Capture the cell that displays the provided text and extract its (x, y) central coordinate. 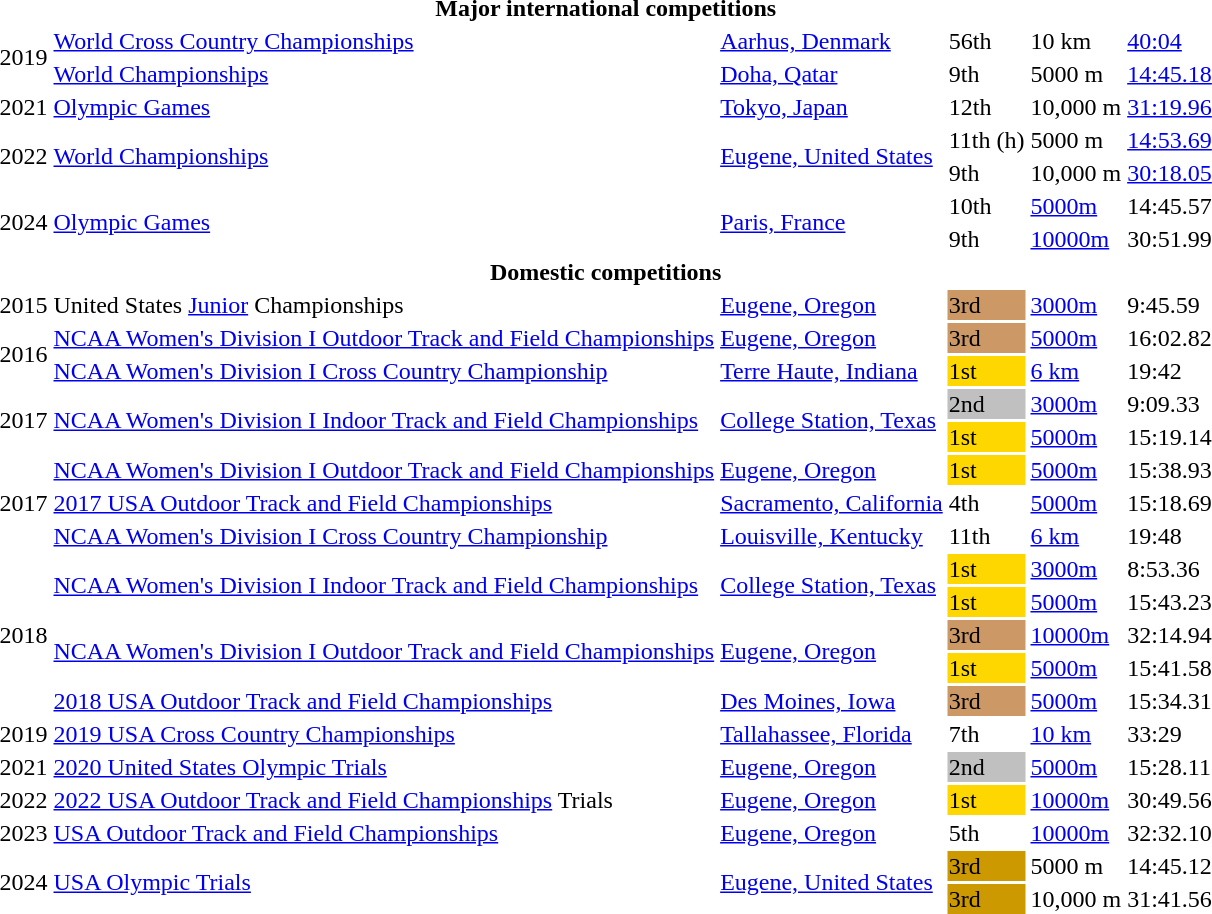
11th (h) (986, 140)
12th (986, 107)
Aarhus, Denmark (832, 41)
7th (986, 734)
2020 United States Olympic Trials (384, 767)
USA Outdoor Track and Field Championships (384, 833)
Des Moines, Iowa (832, 701)
2018 USA Outdoor Track and Field Championships (384, 701)
56th (986, 41)
5th (986, 833)
Louisville, Kentucky (832, 536)
2022 USA Outdoor Track and Field Championships Trials (384, 800)
2017 USA Outdoor Track and Field Championships (384, 503)
Paris, France (832, 222)
Doha, Qatar (832, 74)
Tallahassee, Florida (832, 734)
2019 USA Cross Country Championships (384, 734)
United States Junior Championships (384, 305)
11th (986, 536)
Sacramento, California (832, 503)
4th (986, 503)
USA Olympic Trials (384, 882)
World Cross Country Championships (384, 41)
Terre Haute, Indiana (832, 371)
Tokyo, Japan (832, 107)
10th (986, 206)
